Capture the cell that displays the provided text and extract its [X, Y] central coordinate. 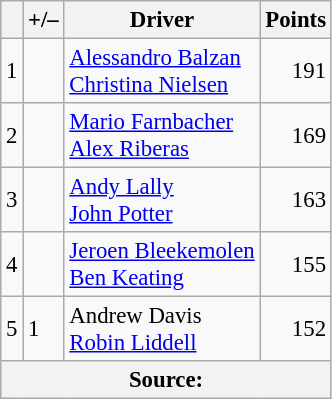
152 [296, 330]
Points [296, 20]
Mario Farnbacher Alex Riberas [162, 136]
Alessandro Balzan Christina Nielsen [162, 72]
155 [296, 264]
Andy Lally John Potter [162, 200]
4 [12, 264]
163 [296, 200]
+/– [44, 20]
Driver [162, 20]
191 [296, 72]
2 [12, 136]
Andrew Davis Robin Liddell [162, 330]
3 [12, 200]
5 [12, 330]
169 [296, 136]
Jeroen Bleekemolen Ben Keating [162, 264]
